Search for the cell housing the specified text and yield its [x, y] center coordinate. 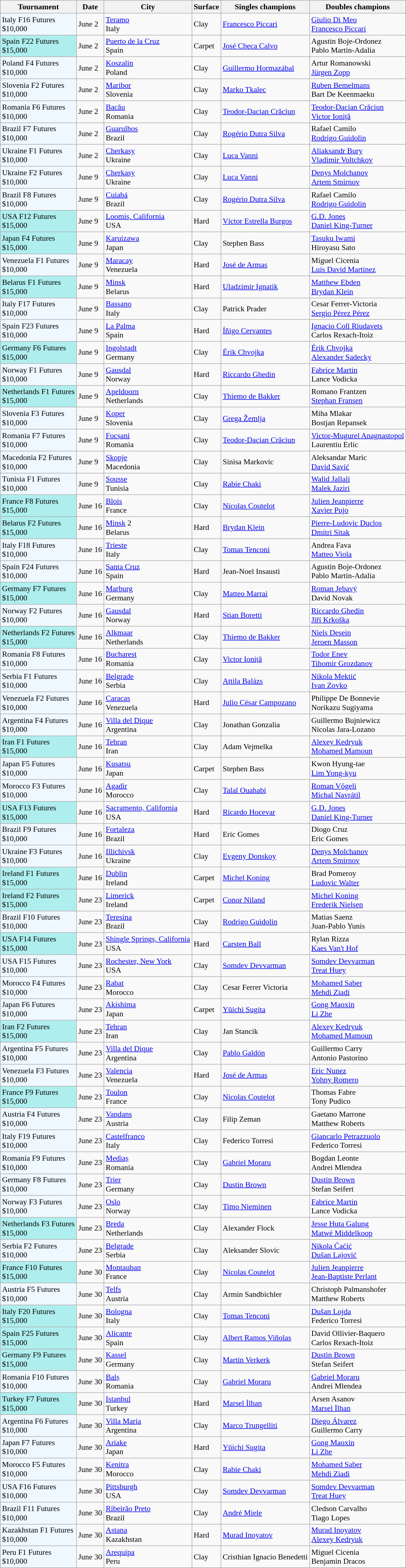
Poland F4 Futures$10,000 [39, 68]
Cesar Ferrer Victoria [265, 987]
Jonathan Gonzalia [265, 725]
Netherlands F2 Futures$15,000 [39, 637]
Italy F19 Futures$10,000 [39, 1141]
Germany F7 Futures$15,000 [39, 593]
Venezuela F2 Futures$10,000 [39, 703]
Tasuku Iwami Hiroyasu Sato [357, 243]
Loomis, CaliforniaUSA [148, 221]
Tournament [39, 7]
LimerickIreland [148, 900]
Todor Enev Tihomir Grozdanov [357, 659]
TelfsAustria [148, 1294]
Pablo Galdón [265, 1053]
Romania F6 Futures$10,000 [39, 112]
Venezuela F3 Futures$10,000 [39, 1075]
BassanoItaly [148, 309]
USA F12 Futures$15,000 [39, 221]
Nikola Mektić Ivan Zovko [357, 681]
Íñigo Cervantes [265, 331]
FortalezaBrazil [148, 834]
VandansAustria [148, 1119]
Turkey F7 Futures$15,000 [39, 1404]
Michel Koning Frederik Nielsen [357, 900]
Shingle Springs, CaliforniaUSA [148, 944]
Spain F22 Futures$15,000 [39, 46]
BucharestRomania [148, 659]
MarburgGermany [148, 593]
Victor Ioniță [265, 659]
USA F13 Futures$15,000 [39, 812]
TeramoItaly [148, 24]
KenitraMorocco [148, 1469]
CastelfrancoItaly [148, 1141]
Japan F7 Futures$10,000 [39, 1447]
Patrick Prader [265, 309]
Riccardo Ghedin [265, 375]
AriakeJapan [148, 1447]
Norway F2 Futures$10,000 [39, 615]
SousseTunisia [148, 484]
Bogdan Leonte Andrei Mlendea [357, 1163]
Dustin Brown [265, 1184]
Argentina F6 Futures$10,000 [39, 1426]
Talal Ouahabi [265, 790]
Austria F5 Futures$10,000 [39, 1294]
ValenciaVenezuela [148, 1075]
Armin Sandbichler [265, 1294]
Nikola Ćaćić Dušan Lajović [357, 1250]
BolognaItaly [148, 1316]
Guillermo Hormazábal [265, 68]
Cristhian Ignacio Benedetti [265, 1557]
Netherlands F3 Futures$15,000 [39, 1229]
IngolstadtGermany [148, 353]
Grega Žemlja [265, 418]
CuiabáBrazil [148, 199]
Alexander Flock [265, 1229]
Kwon Hyung-tae Lim Yong-kyu [357, 769]
BredaNetherlands [148, 1229]
Villa MaríaArgentina [148, 1426]
Niels Desein Jeroen Masson [357, 637]
Rylan Rizza Kaes Van't Hof [357, 944]
Italy F20 Futures$15,000 [39, 1316]
Andrea Fava Matteo Viola [357, 550]
AlicanteSpain [148, 1338]
TrierGermany [148, 1184]
Guillermo Carry Antonio Pastorino [357, 1053]
Marko Tkalec [265, 90]
France F8 Futures$15,000 [39, 506]
José Checa Calvo [265, 46]
Netherlands F1 Futures$15,000 [39, 396]
Roman Vögeli Michal Navrátil [357, 790]
Gabriel Moraru Andrei Mlendea [357, 1382]
Romania F7 Futures$10,000 [39, 440]
Arsen Asanov Marsel İlhan [357, 1404]
Rodrigo Guidolin [265, 922]
Italy F18 Futures$10,000 [39, 550]
Victor-Mugurel Anagnastopol Laurentiu Erlic [357, 440]
Belarus F2 Futures$15,000 [39, 528]
Argentina F5 Futures$10,000 [39, 1053]
Evgeny Donskoy [265, 856]
Romano Frantzen Stephan Fransen [357, 396]
Miguel Cicenia Luis David Martínez [357, 265]
IstanbulTurkey [148, 1404]
Romania F8 Futures$10,000 [39, 659]
BloisFrance [148, 506]
Brad Pomeroy Ludovic Walter [357, 878]
Víctor Estrella Burgos [265, 221]
ApeldoornNetherlands [148, 396]
Jean-Noel Insausti [265, 572]
Serbia F1 Futures$10,000 [39, 681]
Venezuela F1 Futures$10,000 [39, 265]
Dušan Lojda Federico Torresi [357, 1316]
France F10 Futures$15,000 [39, 1272]
Date [90, 7]
ArequipaPeru [148, 1557]
Giancarlo Petrazzuolo Federico Torresi [357, 1141]
Italy F16 Futures$10,000 [39, 24]
Aleksander Slovic [265, 1250]
Attila Balázs [265, 681]
Ribeirão PretoBrazil [148, 1513]
MinskBelarus [148, 287]
Ruben Bemelmans Bart De Keenmaeku [357, 90]
Michel Koning [265, 878]
Francesco Piccari [265, 24]
Julio César Campozano [265, 703]
Iran F2 Futures$15,000 [39, 1032]
MontaubanFrance [148, 1272]
KusatsuJapan [148, 769]
France F9 Futures$15,000 [39, 1097]
Slovenia F2 Futures$10,000 [39, 90]
GuarulhosBrazil [148, 133]
Teodor-Dacian Crăciun Victor Ioniță [357, 112]
Brazil F10 Futures$10,000 [39, 922]
DublinIreland [148, 878]
Argentina F4 Futures$10,000 [39, 725]
Ignacio Coll Riudavets Carlos Rexach-Itoiz [357, 331]
David Ollivier-Baquero Carlos Rexach-Itoiz [357, 1338]
AlkmaarNetherlands [148, 637]
Singles champions [265, 7]
Romania F9 Futures$10,000 [39, 1163]
KasselGermany [148, 1360]
USA F16 Futures$10,000 [39, 1491]
Guillermo Bujniewicz Nicolas Jara-Lozano [357, 725]
Diego Álvarez Guillermo Carry [357, 1426]
AgadirMorocco [148, 790]
Aliaksandr Bury Vladimir Voltchkov [357, 155]
Thomas Fabre Tony Pudico [357, 1097]
FocșaniRomania [148, 440]
Philippe De Bonnevie Norikazu Sugiyama [357, 703]
Romania F10 Futures$10,000 [39, 1382]
Murad Inoyatov Alexey Kedryuk [357, 1535]
Sacramento, CaliforniaUSA [148, 812]
Austria F4 Futures$10,000 [39, 1119]
ToulonFrance [148, 1097]
Murad Inoyatov [265, 1535]
Iran F1 Futures$15,000 [39, 747]
Julien Jeanpierre Xavier Pujo [357, 506]
Serbia F2 Futures$10,000 [39, 1250]
Ricardo Hocevar [265, 812]
USA F14 Futures$15,000 [39, 944]
USA F15 Futures$10,000 [39, 966]
Puerto de la CruzSpain [148, 46]
KaruizawaJapan [148, 243]
Surface [206, 7]
IllichivskUkraine [148, 856]
Aleksandar Maric David Savić [357, 462]
Martin Verkerk [265, 1360]
KoperSlovenia [148, 418]
Matteo Marrai [265, 593]
Spain F25 Futures$15,000 [39, 1338]
Peru F1 Futures$10,000 [39, 1557]
Brazil F7 Futures$10,000 [39, 133]
AstanaKazakhstan [148, 1535]
Italy F17 Futures$10,000 [39, 309]
Brydan Klein [265, 528]
Minsk 2Belarus [148, 528]
Germany F9 Futures$15,000 [39, 1360]
Norway F1 Futures$10,000 [39, 375]
Marco Trungelliti [265, 1426]
Artur Romanowski Jürgen Zopp [357, 68]
Belarus F1 Futures$15,000 [39, 287]
BacăuRomania [148, 112]
La PalmaSpain [148, 331]
Brazil F9 Futures$10,000 [39, 834]
Brazil F11 Futures$10,000 [39, 1513]
Albert Ramos Viñolas [265, 1338]
Rochester, New YorkUSA [148, 966]
Jesse Huta Galung Matwé Middelkoop [357, 1229]
Christoph Palmanshofer Matthew Roberts [357, 1294]
Riccardo Ghedin Jiří Krkoška [357, 615]
Walid Jallali Malek Jaziri [357, 484]
Tunisia F1 Futures$10,000 [39, 484]
Érik Chvojka [265, 353]
Timo Nieminen [265, 1207]
Giulio Di Meo Francesco Piccari [357, 24]
Morocco F4 Futures$10,000 [39, 987]
André Miele [265, 1513]
Ukraine F2 Futures$10,000 [39, 178]
Spain F23 Futures$10,000 [39, 331]
Santa CruzSpain [148, 572]
Gaetano Marrone Matthew Roberts [357, 1119]
Diogo Cruz Eric Gomes [357, 834]
OsloNorway [148, 1207]
Carsten Ball [265, 944]
Roman Jebavý David Novak [357, 593]
Matthew Ebden Brydan Klein [357, 287]
Ukraine F3 Futures$10,000 [39, 856]
AkishimaJapan [148, 1010]
MaracayVenezuela [148, 265]
Miguel Cicenia Benjamin Dracos [357, 1557]
Spain F24 Futures$10,000 [39, 572]
RabatMorocco [148, 987]
Morocco F3 Futures$10,000 [39, 790]
Uladzimir Ignatik [265, 287]
Adam Vejmelka [265, 747]
Germany F6 Futures$15,000 [39, 353]
Marsel İlhan [265, 1404]
Conor Niland [265, 900]
Matias Saenz Juan-Pablo Yunis [357, 922]
Morocco F5 Futures$10,000 [39, 1469]
Ireland F2 Futures$15,000 [39, 900]
Japan F4 Futures$15,000 [39, 243]
Federico Torresi [265, 1141]
TriesteItaly [148, 550]
Pierre-Ludovic Duclos Dmitri Sitak [357, 528]
Brazil F8 Futures$10,000 [39, 199]
Slovenia F3 Futures$10,000 [39, 418]
Norway F3 Futures$10,000 [39, 1207]
PittsburghUSA [148, 1491]
MediașRomania [148, 1163]
TeresinaBrazil [148, 922]
Cledson Carvalho Tiago Lopes [357, 1513]
Doubles champions [357, 7]
Eric Nunez Yohny Romero [357, 1075]
KoszalinPoland [148, 68]
Kazakhstan F1 Futures$10,000 [39, 1535]
Japan F5 Futures$10,000 [39, 769]
Sinisa Markovic [265, 462]
Japan F6 Futures$10,000 [39, 1010]
Filip Zeman [265, 1119]
Julien Jeanpierre Jean-Baptiste Perlant [357, 1272]
Miha Mlakar Bostjan Repansek [357, 418]
Cesar Ferrer-Victoria Sergio Pérez Pérez [357, 309]
Érik Chvojka Alexander Sadecky [357, 353]
Macedonia F2 Futures$10,000 [39, 462]
City [148, 7]
SkopjeMacedonia [148, 462]
Eric Gomes [265, 834]
MariborSlovenia [148, 90]
Ireland F1 Futures$15,000 [39, 878]
Jan Stancik [265, 1032]
CaracasVenezuela [148, 703]
Ukraine F1 Futures$10,000 [39, 155]
Stian Boretti [265, 615]
BalșRomania [148, 1382]
Germany F8 Futures$10,000 [39, 1184]
